From the cell containing the given text, extract its center point as (x, y) coordinate. 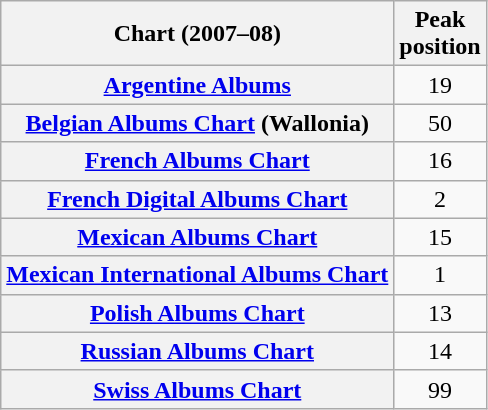
14 (440, 351)
16 (440, 161)
99 (440, 389)
Argentine Albums (198, 85)
Swiss Albums Chart (198, 389)
2 (440, 199)
French Digital Albums Chart (198, 199)
19 (440, 85)
Mexican Albums Chart (198, 237)
Russian Albums Chart (198, 351)
French Albums Chart (198, 161)
Mexican International Albums Chart (198, 275)
15 (440, 237)
Peakposition (440, 34)
Chart (2007–08) (198, 34)
Polish Albums Chart (198, 313)
Belgian Albums Chart (Wallonia) (198, 123)
13 (440, 313)
1 (440, 275)
50 (440, 123)
